Search for the cell housing the specified text and yield its (x, y) center coordinate. 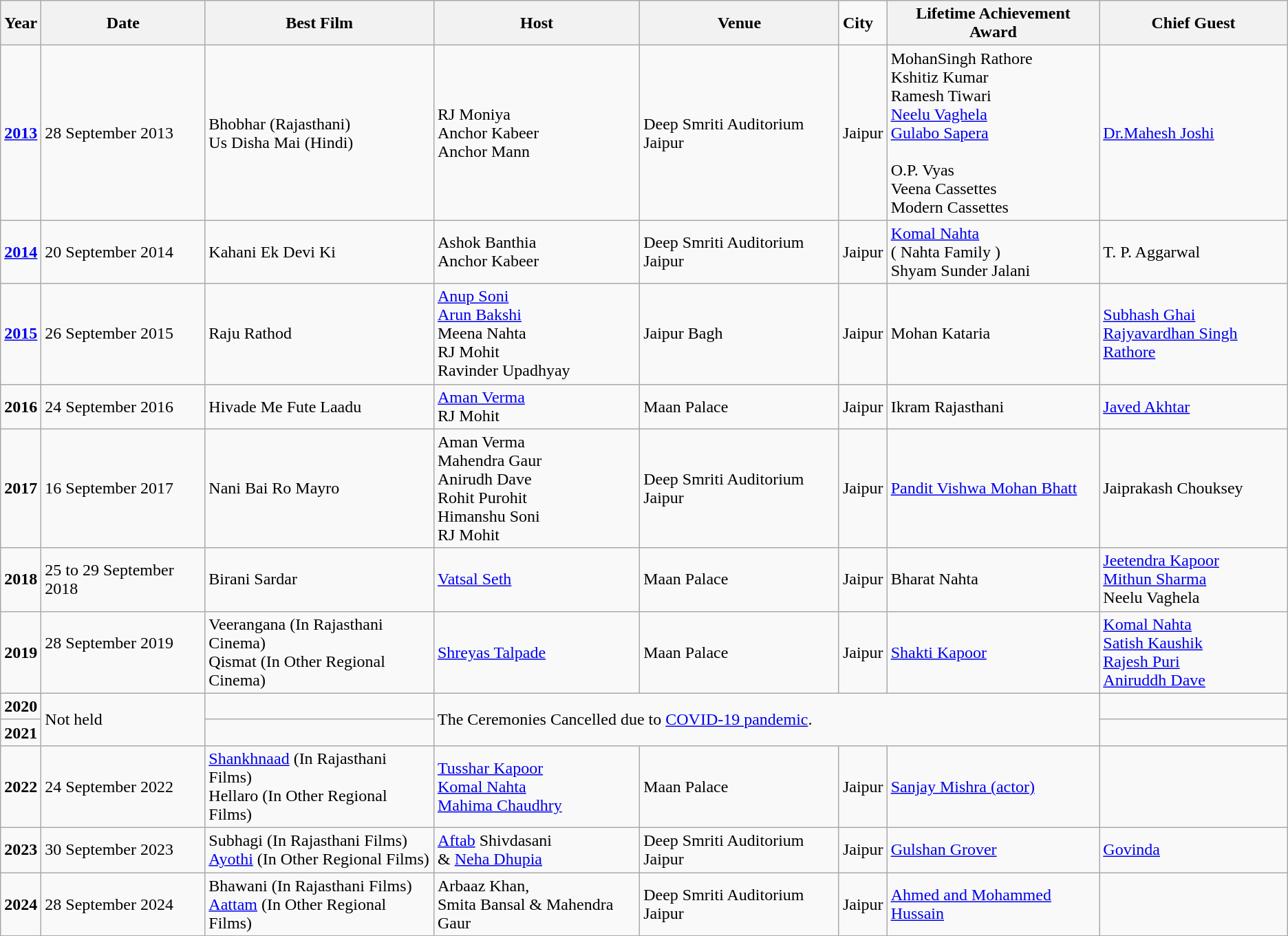
24 September 2016 (123, 406)
2015 (21, 334)
2019 (21, 652)
2013 (21, 133)
Shankhnaad (In Rajasthani Films)Hellaro (In Other Regional Films) (319, 786)
Aman VermaMahendra GaurAnirudh DaveRohit PurohitHimanshu SoniRJ Mohit (537, 489)
Shakti Kapoor (994, 652)
25 to 29 September 2018 (123, 579)
Host (537, 23)
MohanSingh RathoreKshitiz KumarRamesh TiwariNeelu VaghelaGulabo SaperaO.P. VyasVeena CassettesModern Cassettes (994, 133)
2024 (21, 904)
2020 (21, 706)
2018 (21, 579)
26 September 2015 (123, 334)
T. P. Aggarwal (1193, 252)
Bhobhar (Rajasthani)Us Disha Mai (Hindi) (319, 133)
Jaipur Bagh (740, 334)
16 September 2017 (123, 489)
30 September 2023 (123, 849)
The Ceremonies Cancelled due to COVID-19 pandemic. (766, 719)
2016 (21, 406)
Kahani Ek Devi Ki (319, 252)
28 September 2013 (123, 133)
Date (123, 23)
28 September 2019 (123, 652)
Ashok BanthiaAnchor Kabeer (537, 252)
2023 (21, 849)
Raju Rathod (319, 334)
Not held (123, 719)
2017 (21, 489)
Bhawani (In Rajasthani Films)Aattam (In Other Regional Films) (319, 904)
Ikram Rajasthani (994, 406)
Venue (740, 23)
Subhash GhaiRajyavardhan Singh Rathore (1193, 334)
Pandit Vishwa Mohan Bhatt (994, 489)
Ahmed and Mohammed Hussain (994, 904)
28 September 2024 (123, 904)
Gulshan Grover (994, 849)
Mohan Kataria (994, 334)
Javed Akhtar (1193, 406)
20 September 2014 (123, 252)
City (863, 23)
Sanjay Mishra (actor) (994, 786)
Aftab Shivdasani& Neha Dhupia (537, 849)
Chief Guest (1193, 23)
Subhagi (In Rajasthani Films)Ayothi (In Other Regional Films) (319, 849)
Jaiprakash Chouksey (1193, 489)
Best Film (319, 23)
Tusshar KapoorKomal NahtaMahima Chaudhry (537, 786)
Nani Bai Ro Mayro (319, 489)
Anup SoniArun BakshiMeena NahtaRJ MohitRavinder Upadhyay (537, 334)
RJ MoniyaAnchor KabeerAnchor Mann (537, 133)
Lifetime Achievement Award (994, 23)
Hivade Me Fute Laadu (319, 406)
Year (21, 23)
Komal Nahta( Nahta Family )Shyam Sunder Jalani (994, 252)
Vatsal Seth (537, 579)
24 September 2022 (123, 786)
Govinda (1193, 849)
Komal NahtaSatish KaushikRajesh PuriAniruddh Dave (1193, 652)
Aman VermaRJ Mohit (537, 406)
2014 (21, 252)
Jeetendra KapoorMithun SharmaNeelu Vaghela (1193, 579)
2022 (21, 786)
2021 (21, 732)
Arbaaz Khan,Smita Bansal & Mahendra Gaur (537, 904)
Bharat Nahta (994, 579)
Veerangana (In Rajasthani Cinema)Qismat (In Other Regional Cinema) (319, 652)
Dr.Mahesh Joshi (1193, 133)
Shreyas Talpade (537, 652)
Birani Sardar (319, 579)
